From the cell containing the given text, extract its center point as (X, Y) coordinate. 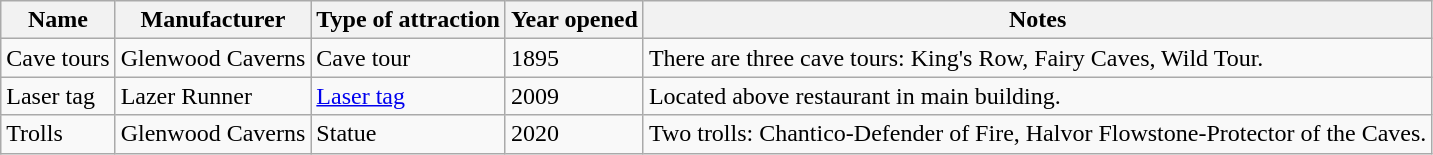
Year opened (574, 20)
2020 (574, 134)
Located above restaurant in main building. (1038, 96)
Cave tours (58, 58)
Cave tour (408, 58)
There are three cave tours: King's Row, Fairy Caves, Wild Tour. (1038, 58)
Name (58, 20)
Notes (1038, 20)
Two trolls: Chantico-Defender of Fire, Halvor Flowstone-Protector of the Caves. (1038, 134)
Manufacturer (213, 20)
Statue (408, 134)
1895 (574, 58)
Trolls (58, 134)
Type of attraction (408, 20)
Lazer Runner (213, 96)
2009 (574, 96)
